Search for the cell housing the specified text and yield its (X, Y) center coordinate. 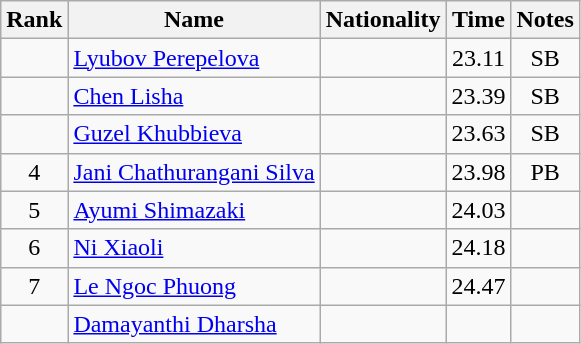
PB (545, 172)
Time (478, 20)
23.98 (478, 172)
Jani Chathurangani Silva (194, 172)
5 (34, 210)
Nationality (383, 20)
Guzel Khubbieva (194, 134)
Notes (545, 20)
Le Ngoc Phuong (194, 286)
23.63 (478, 134)
7 (34, 286)
6 (34, 248)
Name (194, 20)
4 (34, 172)
Damayanthi Dharsha (194, 324)
23.39 (478, 96)
24.47 (478, 286)
23.11 (478, 58)
Chen Lisha (194, 96)
24.18 (478, 248)
Ayumi Shimazaki (194, 210)
Rank (34, 20)
24.03 (478, 210)
Ni Xiaoli (194, 248)
Lyubov Perepelova (194, 58)
